Return the [X, Y] coordinate for the center point of the cell that contains the specified text.  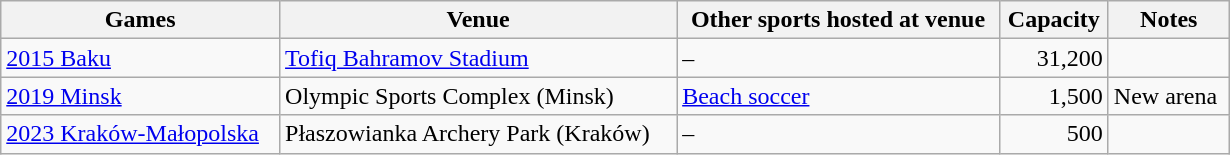
New arena [1168, 96]
2015 Baku [140, 58]
Capacity [1054, 20]
Tofiq Bahramov Stadium [478, 58]
Games [140, 20]
500 [1054, 134]
Olympic Sports Complex (Minsk) [478, 96]
31,200 [1054, 58]
1,500 [1054, 96]
Beach soccer [838, 96]
Płaszowianka Archery Park (Kraków) [478, 134]
Notes [1168, 20]
2019 Minsk [140, 96]
Venue [478, 20]
Other sports hosted at venue [838, 20]
2023 Kraków-Małopolska [140, 134]
